Capture the cell that displays the provided text and extract its [X, Y] central coordinate. 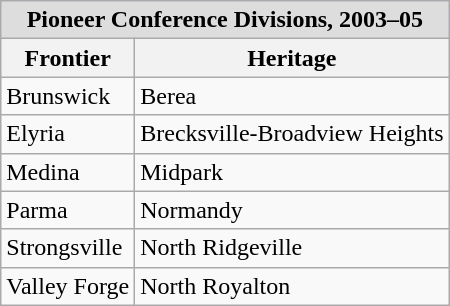
Heritage [292, 58]
Brecksville-Broadview Heights [292, 134]
Medina [68, 172]
Frontier [68, 58]
Strongsville [68, 248]
North Royalton [292, 286]
Elyria [68, 134]
Berea [292, 96]
Valley Forge [68, 286]
Midpark [292, 172]
Parma [68, 210]
Normandy [292, 210]
North Ridgeville [292, 248]
Brunswick [68, 96]
Pioneer Conference Divisions, 2003–05 [225, 20]
